Detect which cell encompasses the target text, then output its [x, y] center coordinate. 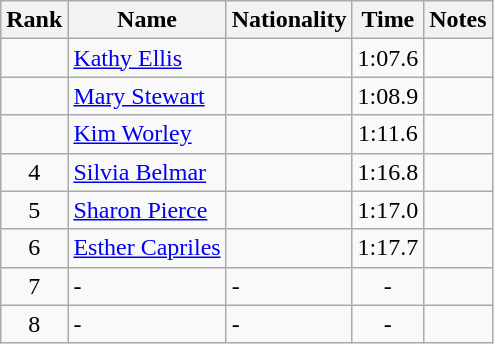
Notes [458, 20]
1:17.0 [388, 210]
Silvia Belmar [147, 172]
4 [34, 172]
1:07.6 [388, 58]
Esther Capriles [147, 248]
Mary Stewart [147, 96]
1:08.9 [388, 96]
Kim Worley [147, 134]
5 [34, 210]
6 [34, 248]
7 [34, 286]
Kathy Ellis [147, 58]
Nationality [289, 20]
Sharon Pierce [147, 210]
8 [34, 324]
Rank [34, 20]
Name [147, 20]
1:17.7 [388, 248]
1:16.8 [388, 172]
1:11.6 [388, 134]
Time [388, 20]
